Locate the cell with the specified text and output its (X, Y) center coordinate. 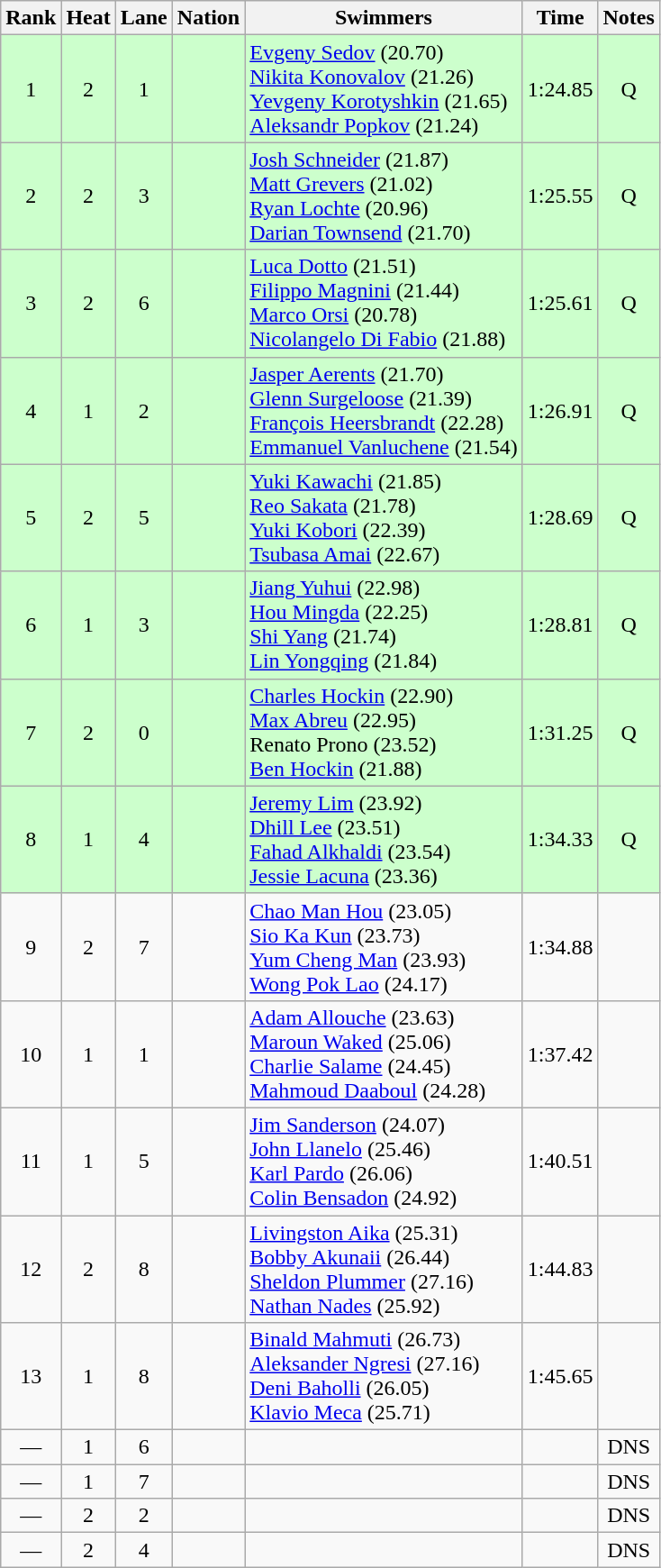
Jiang Yuhui (22.98)Hou Mingda (22.25)Shi Yang (21.74)Lin Yongqing (21.84) (384, 625)
Lane (144, 18)
1:44.83 (560, 1269)
1:45.65 (560, 1377)
Binald Mahmuti (26.73)Aleksander Ngresi (27.16)Deni Baholli (26.05)Klavio Meca (25.71) (384, 1377)
1:28.81 (560, 625)
Chao Man Hou (23.05)Sio Ka Kun (23.73)Yum Cheng Man (23.93)Wong Pok Lao (24.17) (384, 946)
Rank (31, 18)
1:28.69 (560, 517)
12 (31, 1269)
1:34.33 (560, 840)
Luca Dotto (21.51)Filippo Magnini (21.44)Marco Orsi (20.78)Nicolangelo Di Fabio (21.88) (384, 303)
Nation (208, 18)
Time (560, 18)
1:34.88 (560, 946)
0 (144, 732)
Charles Hockin (22.90)Max Abreu (22.95)Renato Prono (23.52)Ben Hockin (21.88) (384, 732)
1:40.51 (560, 1161)
Adam Allouche (23.63)Maroun Waked (25.06)Charlie Salame (24.45)Mahmoud Daaboul (24.28) (384, 1054)
1:24.85 (560, 88)
Heat (88, 18)
Yuki Kawachi (21.85)Reo Sakata (21.78)Yuki Kobori (22.39)Tsubasa Amai (22.67) (384, 517)
10 (31, 1054)
1:25.55 (560, 196)
Notes (629, 18)
1:25.61 (560, 303)
1:26.91 (560, 411)
Josh Schneider (21.87)Matt Grevers (21.02)Ryan Lochte (20.96)Darian Townsend (21.70) (384, 196)
13 (31, 1377)
Jeremy Lim (23.92)Dhill Lee (23.51)Fahad Alkhaldi (23.54)Jessie Lacuna (23.36) (384, 840)
Swimmers (384, 18)
1:31.25 (560, 732)
1:37.42 (560, 1054)
Livingston Aika (25.31)Bobby Akunaii (26.44)Sheldon Plummer (27.16)Nathan Nades (25.92) (384, 1269)
9 (31, 946)
Jim Sanderson (24.07)John Llanelo (25.46)Karl Pardo (26.06)Colin Bensadon (24.92) (384, 1161)
Jasper Aerents (21.70)Glenn Surgeloose (21.39)François Heersbrandt (22.28)Emmanuel Vanluchene (21.54) (384, 411)
11 (31, 1161)
Evgeny Sedov (20.70)Nikita Konovalov (21.26)Yevgeny Korotyshkin (21.65)Aleksandr Popkov (21.24) (384, 88)
